Identify which cell holds the provided text, then report its [X, Y] central coordinate. 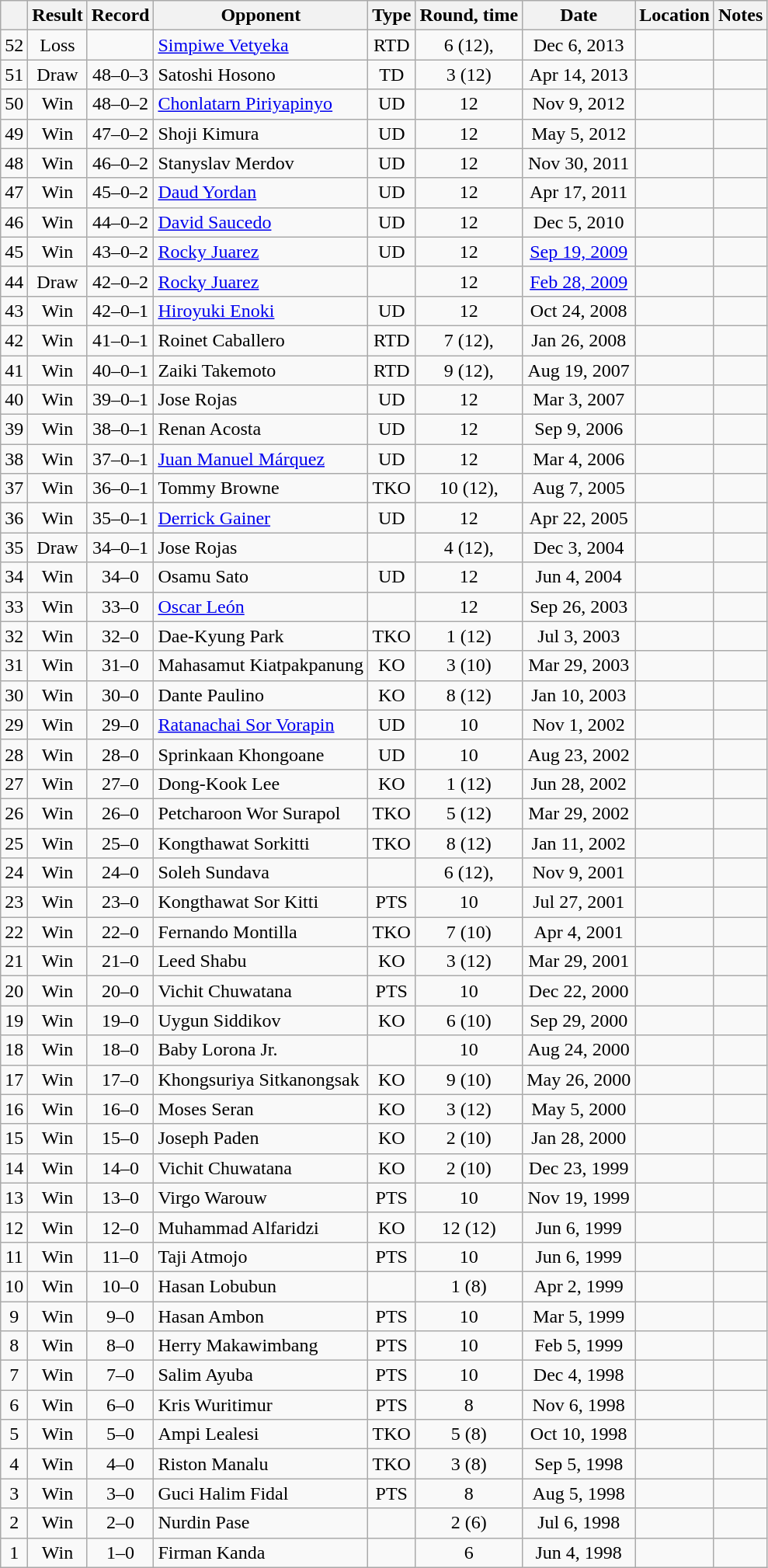
May 5, 2012 [579, 134]
Dec 22, 2000 [579, 991]
25 [14, 843]
51 [14, 75]
17 [14, 1080]
May 5, 2000 [579, 1109]
Sep 29, 2000 [579, 1020]
May 26, 2000 [579, 1080]
Aug 7, 2005 [579, 488]
Dong-Kook Lee [261, 784]
Herry Makawimbang [261, 1346]
33 [14, 607]
45–0–2 [120, 193]
Ratanachai Sor Vorapin [261, 725]
Dante Paulino [261, 695]
Chonlatarn Piriyapinyo [261, 104]
48–0–2 [120, 104]
Fernando Montilla [261, 932]
3 [14, 1493]
Opponent [261, 16]
Round, time [469, 16]
Nov 9, 2012 [579, 104]
31 [14, 666]
29–0 [120, 725]
23–0 [120, 902]
3 (10) [469, 666]
41–0–1 [120, 340]
Sep 5, 1998 [579, 1464]
Riston Manalu [261, 1464]
Ampi Lealesi [261, 1434]
Jan 10, 2003 [579, 695]
43 [14, 311]
27 [14, 784]
Aug 24, 2000 [579, 1050]
11 [14, 1257]
1 (8) [469, 1286]
7 (12), [469, 340]
34–0 [120, 577]
Petcharoon Wor Surapol [261, 813]
Shoji Kimura [261, 134]
30 [14, 695]
Mahasamut Kiatpakpanung [261, 666]
Roinet Caballero [261, 340]
Kongthawat Sorkitti [261, 843]
32–0 [120, 636]
Mar 4, 2006 [579, 459]
21 [14, 961]
Apr 22, 2005 [579, 518]
9 (12), [469, 370]
Location [675, 16]
37–0–1 [120, 459]
30–0 [120, 695]
26–0 [120, 813]
Jul 27, 2001 [579, 902]
43–0–2 [120, 252]
Salim Ayuba [261, 1375]
Loss [57, 45]
17–0 [120, 1080]
3 (8) [469, 1464]
5 (8) [469, 1434]
Nurdin Pase [261, 1523]
Jun 4, 1998 [579, 1552]
Derrick Gainer [261, 518]
15–0 [120, 1139]
Kongthawat Sor Kitti [261, 902]
8–0 [120, 1346]
11–0 [120, 1257]
Satoshi Hosono [261, 75]
36 [14, 518]
3–0 [120, 1493]
Dec 23, 1999 [579, 1168]
10–0 [120, 1286]
35–0–1 [120, 518]
26 [14, 813]
Moses Seran [261, 1109]
4–0 [120, 1464]
40 [14, 400]
12 (12) [469, 1227]
19 [14, 1020]
36–0–1 [120, 488]
16 [14, 1109]
44–0–2 [120, 222]
18 [14, 1050]
31–0 [120, 666]
Virgo Warouw [261, 1198]
Nov 6, 1998 [579, 1405]
42 [14, 340]
Jan 26, 2008 [579, 340]
46–0–2 [120, 163]
19–0 [120, 1020]
TD [391, 75]
Feb 5, 1999 [579, 1346]
27–0 [120, 784]
46 [14, 222]
Dae-Kyung Park [261, 636]
14 [14, 1168]
Date [579, 16]
4 [14, 1464]
Taji Atmojo [261, 1257]
Aug 23, 2002 [579, 754]
5 [14, 1434]
42–0–1 [120, 311]
Dec 3, 2004 [579, 548]
48–0–3 [120, 75]
24–0 [120, 873]
Renan Acosta [261, 429]
41 [14, 370]
Jul 3, 2003 [579, 636]
David Saucedo [261, 222]
32 [14, 636]
47 [14, 193]
Type [391, 16]
Dec 4, 1998 [579, 1375]
16–0 [120, 1109]
Dec 5, 2010 [579, 222]
9–0 [120, 1316]
2–0 [120, 1523]
20–0 [120, 991]
50 [14, 104]
18–0 [120, 1050]
49 [14, 134]
7–0 [120, 1375]
39 [14, 429]
23 [14, 902]
28 [14, 754]
Apr 4, 2001 [579, 932]
40–0–1 [120, 370]
Guci Halim Fidal [261, 1493]
Hasan Ambon [261, 1316]
Sep 26, 2003 [579, 607]
45 [14, 252]
Mar 29, 2003 [579, 666]
14–0 [120, 1168]
52 [14, 45]
Khongsuriya Sitkanongsak [261, 1080]
2 (6) [469, 1523]
1–0 [120, 1552]
Feb 28, 2009 [579, 281]
20 [14, 991]
Osamu Sato [261, 577]
37 [14, 488]
Uygun Siddikov [261, 1020]
Daud Yordan [261, 193]
38 [14, 459]
Aug 19, 2007 [579, 370]
Oct 24, 2008 [579, 311]
Nov 30, 2011 [579, 163]
Juan Manuel Márquez [261, 459]
34 [14, 577]
Soleh Sundava [261, 873]
Baby Lorona Jr. [261, 1050]
Dec 6, 2013 [579, 45]
Mar 29, 2001 [579, 961]
Jan 28, 2000 [579, 1139]
Mar 3, 2007 [579, 400]
5 (12) [469, 813]
Record [120, 16]
Hiroyuki Enoki [261, 311]
Apr 14, 2013 [579, 75]
2 [14, 1523]
21–0 [120, 961]
12–0 [120, 1227]
Jan 11, 2002 [579, 843]
6 (10) [469, 1020]
39–0–1 [120, 400]
Mar 29, 2002 [579, 813]
9 [14, 1316]
Result [57, 16]
13–0 [120, 1198]
Sprinkaan Khongoane [261, 754]
Joseph Paden [261, 1139]
Oct 10, 1998 [579, 1434]
Stanyslav Merdov [261, 163]
Apr 2, 1999 [579, 1286]
33–0 [120, 607]
Hasan Lobubun [261, 1286]
22–0 [120, 932]
Mar 5, 1999 [579, 1316]
35 [14, 548]
1 [14, 1552]
5–0 [120, 1434]
4 (12), [469, 548]
Apr 17, 2011 [579, 193]
Oscar León [261, 607]
28–0 [120, 754]
22 [14, 932]
47–0–2 [120, 134]
24 [14, 873]
Nov 1, 2002 [579, 725]
9 (10) [469, 1080]
Jul 6, 1998 [579, 1523]
Kris Wuritimur [261, 1405]
44 [14, 281]
Sep 19, 2009 [579, 252]
Sep 9, 2006 [579, 429]
15 [14, 1139]
34–0–1 [120, 548]
38–0–1 [120, 429]
29 [14, 725]
Jun 4, 2004 [579, 577]
Muhammad Alfaridzi [261, 1227]
13 [14, 1198]
Leed Shabu [261, 961]
Simpiwe Vetyeka [261, 45]
Firman Kanda [261, 1552]
Notes [740, 16]
Aug 5, 1998 [579, 1493]
48 [14, 163]
Nov 9, 2001 [579, 873]
25–0 [120, 843]
Zaiki Takemoto [261, 370]
7 [14, 1375]
6–0 [120, 1405]
7 (10) [469, 932]
Tommy Browne [261, 488]
10 (12), [469, 488]
Nov 19, 1999 [579, 1198]
42–0–2 [120, 281]
Jun 28, 2002 [579, 784]
